Search for the cell housing the specified text and yield its [x, y] center coordinate. 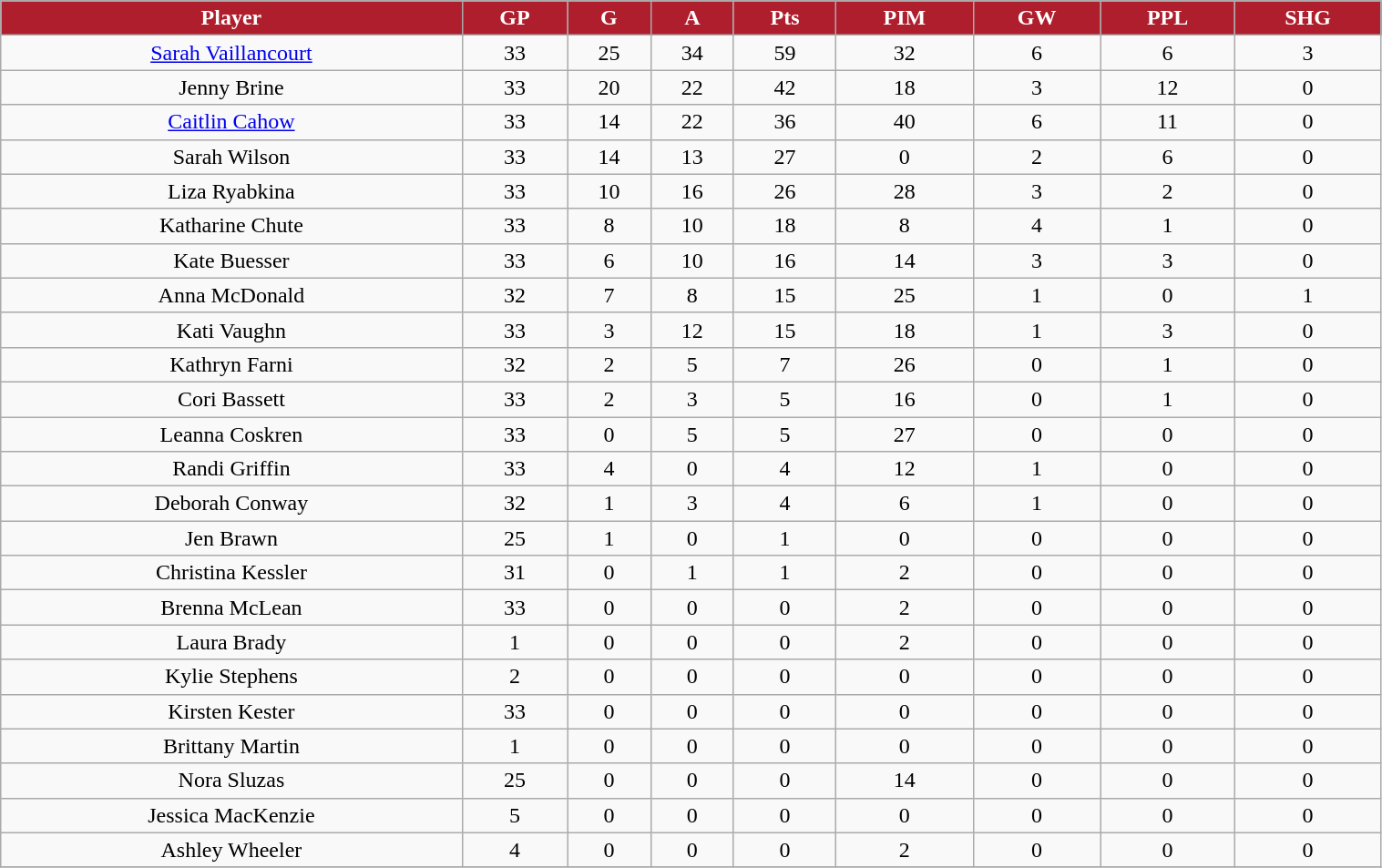
Kati Vaughn [231, 330]
Kathryn Farni [231, 364]
Jenny Brine [231, 87]
Jen Brawn [231, 538]
20 [609, 87]
Caitlin Cahow [231, 122]
Jessica MacKenzie [231, 815]
Pts [784, 18]
Leanna Coskren [231, 434]
Katharine Chute [231, 226]
Cori Bassett [231, 399]
Sarah Wilson [231, 157]
31 [515, 573]
34 [692, 53]
A [692, 18]
36 [784, 122]
Sarah Vaillancourt [231, 53]
Brenna McLean [231, 608]
Player [231, 18]
Anna McDonald [231, 295]
Brittany Martin [231, 746]
PPL [1168, 18]
GW [1037, 18]
Christina Kessler [231, 573]
59 [784, 53]
Randi Griffin [231, 469]
Kylie Stephens [231, 677]
Laura Brady [231, 642]
GP [515, 18]
42 [784, 87]
PIM [905, 18]
Deborah Conway [231, 504]
Liza Ryabkina [231, 191]
Kirsten Kester [231, 711]
Nora Sluzas [231, 781]
Kate Buesser [231, 260]
28 [905, 191]
40 [905, 122]
13 [692, 157]
SHG [1308, 18]
G [609, 18]
11 [1168, 122]
Ashley Wheeler [231, 850]
